Provide the [x, y] coordinate of the cell's center where the given text is located.  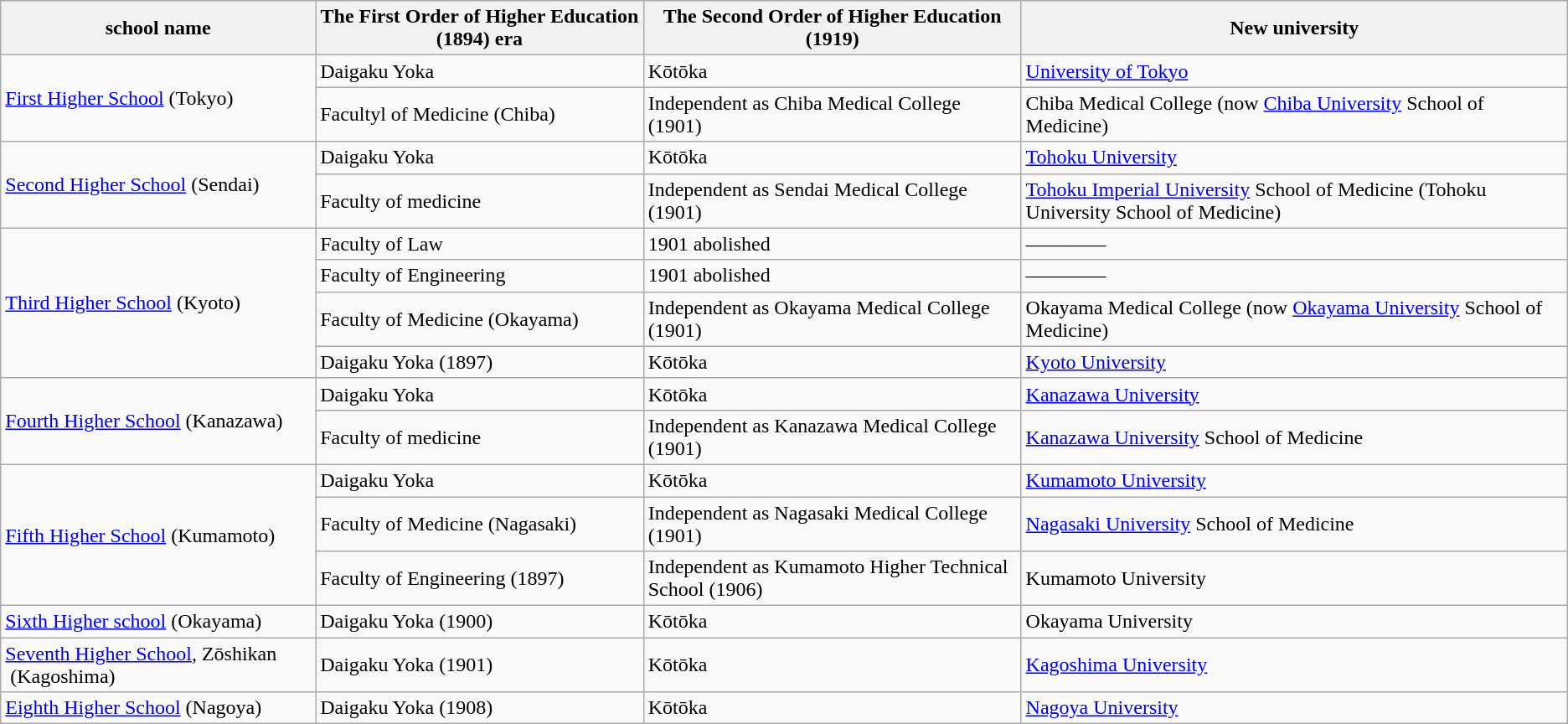
Faculty of Engineering [480, 276]
Second Higher School (Sendai) [158, 184]
Faculty of Engineering (1897) [480, 578]
Daigaku Yoka (1908) [480, 708]
Seventh Higher School, Zōshikan (Kagoshima) [158, 665]
Kagoshima University [1294, 665]
Nagasaki University School of Medicine [1294, 523]
New university [1294, 28]
Eighth Higher School (Nagoya) [158, 708]
Independent as Kanazawa Medical College (1901) [833, 437]
school name [158, 28]
Okayama University [1294, 622]
Facultyl of Medicine (Chiba) [480, 114]
The First Order of Higher Education (1894) era [480, 28]
Tohoku University [1294, 158]
Kanazawa University [1294, 394]
Independent as Okayama Medical College (1901) [833, 318]
Fifth Higher School (Kumamoto) [158, 535]
Okayama Medical College (now Okayama University School of Medicine) [1294, 318]
University of Tokyo [1294, 71]
The Second Order of Higher Education (1919) [833, 28]
Third Higher School (Kyoto) [158, 303]
Faculty of Law [480, 244]
Independent as Nagasaki Medical College (1901) [833, 523]
Daigaku Yoka (1897) [480, 362]
Independent as Chiba Medical College (1901) [833, 114]
Independent as Kumamoto Higher Technical School (1906) [833, 578]
Fourth Higher School (Kanazawa) [158, 421]
Nagoya University [1294, 708]
Faculty of Medicine (Okayama) [480, 318]
Daigaku Yoka (1901) [480, 665]
Independent as Sendai Medical College (1901) [833, 201]
Daigaku Yoka (1900) [480, 622]
Kyoto University [1294, 362]
Kanazawa University School of Medicine [1294, 437]
First Higher School (Tokyo) [158, 99]
Chiba Medical College (now Chiba University School of Medicine) [1294, 114]
Sixth Higher school (Okayama) [158, 622]
Faculty of Medicine (Nagasaki) [480, 523]
Tohoku Imperial University School of Medicine (Tohoku University School of Medicine) [1294, 201]
